Search for the cell housing the specified text and yield its [x, y] center coordinate. 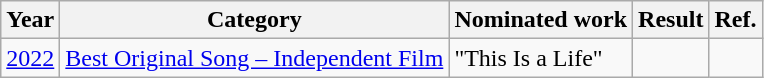
"This Is a Life" [541, 58]
Year [30, 20]
Best Original Song – Independent Film [254, 58]
Ref. [736, 20]
2022 [30, 58]
Result [671, 20]
Category [254, 20]
Nominated work [541, 20]
